Extract the (x, y) coordinate from the center of the cell holding the provided text.  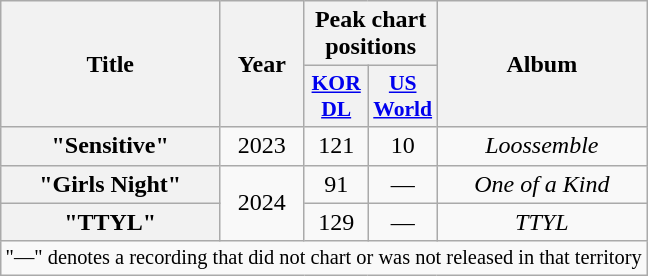
10 (402, 146)
Peak chart positions (370, 34)
"—" denotes a recording that did not chart or was not released in that territory (324, 258)
"Girls Night" (110, 184)
"TTYL" (110, 222)
Year (262, 64)
2023 (262, 146)
"Sensitive" (110, 146)
Title (110, 64)
129 (336, 222)
One of a Kind (542, 184)
TTYL (542, 222)
Loossemble (542, 146)
91 (336, 184)
121 (336, 146)
Album (542, 64)
2024 (262, 203)
KORDL (336, 96)
USWorld (402, 96)
